Detect which cell encompasses the target text, then output its [x, y] center coordinate. 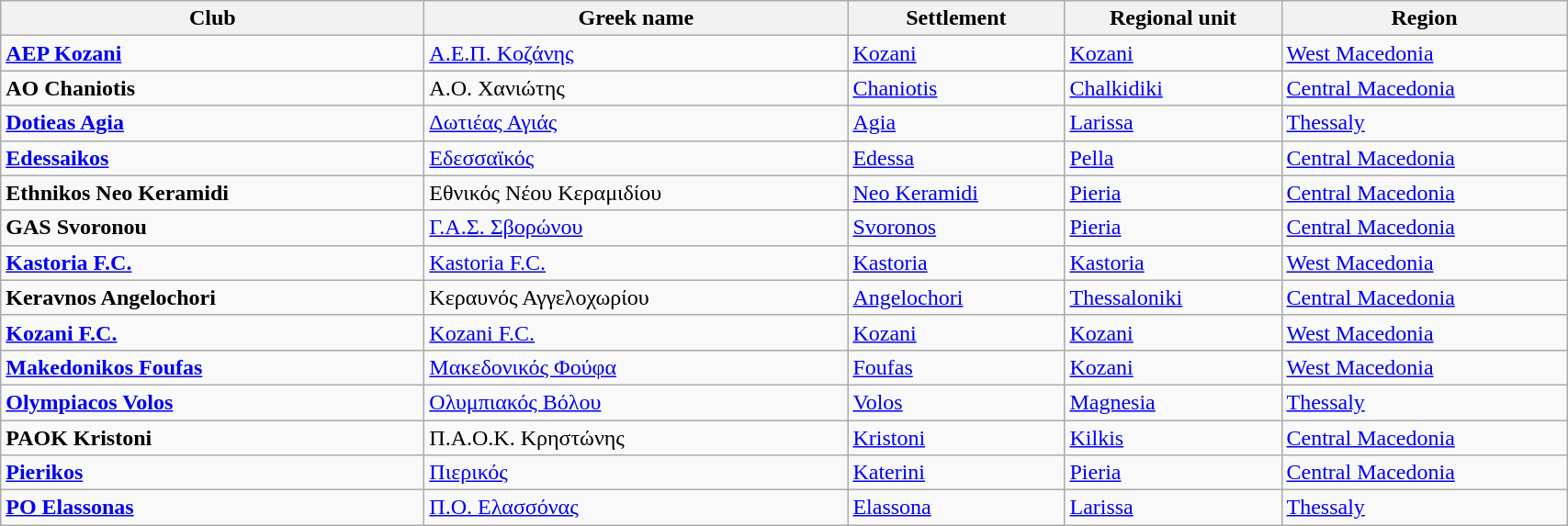
Settlement [956, 18]
PO Elassonas [213, 508]
Magnesia [1173, 402]
Dotieas Agia [213, 123]
Agia [956, 123]
Π.Α.Ο.Κ. Κρηστώνης [636, 438]
Volos [956, 402]
Makedonikos Foufas [213, 367]
Π.Ο. Ελασσόνας [636, 508]
Chaniotis [956, 88]
Πιερικός [636, 473]
Thessaloniki [1173, 297]
Εθνικός Νέου Κεραμιδίου [636, 193]
GAS Svoronou [213, 228]
Kristoni [956, 438]
Greek name [636, 18]
Ολυμπιακός Βόλου [636, 402]
Elassona [956, 508]
Foufas [956, 367]
Κεραυνός Αγγελοχωρίου [636, 297]
Kilkis [1173, 438]
Α.Ο. Χανιώτης [636, 88]
Katerini [956, 473]
Α.Ε.Π. Κοζάνης [636, 53]
Svoronos [956, 228]
Μακεδονικός Φούφα [636, 367]
Ethnikos Neo Keramidi [213, 193]
Olympiacos Volos [213, 402]
PAOK Kristoni [213, 438]
Keravnos Angelochori [213, 297]
Club [213, 18]
Angelochori [956, 297]
Region [1424, 18]
Edessaikos [213, 158]
Γ.Α.Σ. Σβορώνου [636, 228]
Chalkidiki [1173, 88]
Regional unit [1173, 18]
Neo Keramidi [956, 193]
Εδεσσαϊκός [636, 158]
AO Chaniotis [213, 88]
Pella [1173, 158]
AEP Kozani [213, 53]
Δωτιέας Αγιάς [636, 123]
Edessa [956, 158]
Pierikos [213, 473]
